Scan for the cell matching the given text and deliver its (x, y) coordinate at center. 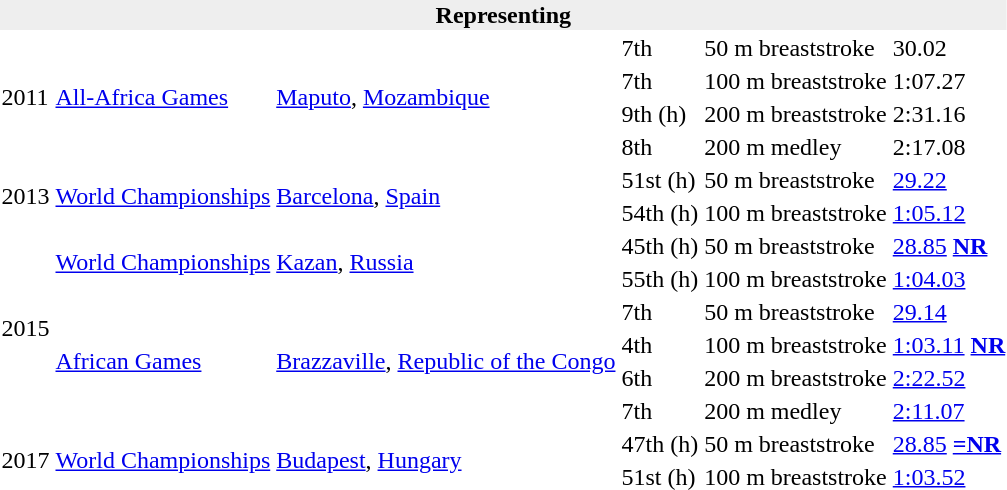
2:31.16 (948, 114)
2:22.52 (948, 378)
Barcelona, Spain (446, 196)
45th (h) (660, 246)
2015 (26, 328)
2:11.07 (948, 411)
29.22 (948, 180)
1:03.11 NR (948, 345)
51st (h) (660, 180)
Brazzaville, Republic of the Congo (446, 362)
47th (h) (660, 444)
2:17.08 (948, 147)
54th (h) (660, 213)
4th (660, 345)
6th (660, 378)
28.85 =NR (948, 444)
All-Africa Games (163, 98)
Representing (504, 15)
1:05.12 (948, 213)
Maputo, Mozambique (446, 98)
30.02 (948, 48)
Kazan, Russia (446, 262)
1:04.03 (948, 279)
55th (h) (660, 279)
28.85 NR (948, 246)
9th (h) (660, 114)
29.14 (948, 312)
1:07.27 (948, 81)
2011 (26, 98)
8th (660, 147)
2013 (26, 196)
African Games (163, 362)
